Provide the [X, Y] coordinate of the cell's center where the given text is located.  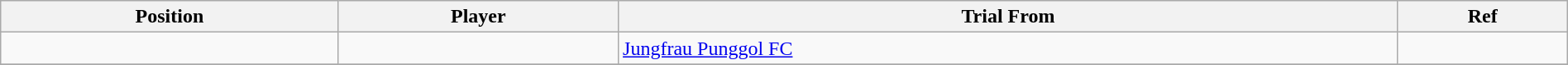
Position [170, 17]
Ref [1482, 17]
Trial From [1009, 17]
Player [478, 17]
Jungfrau Punggol FC [1009, 48]
